Extract the (X, Y) coordinate from the center of the cell holding the provided text.  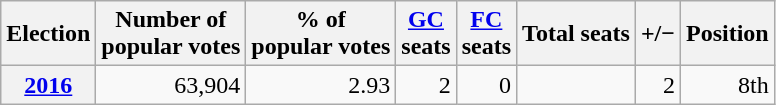
+/− (658, 34)
Election (48, 34)
Total seats (576, 34)
Number ofpopular votes (171, 34)
63,904 (171, 85)
FCseats (486, 34)
8th (728, 85)
2.93 (321, 85)
2016 (48, 85)
% ofpopular votes (321, 34)
0 (486, 85)
GCseats (426, 34)
Position (728, 34)
